Search for the cell housing the specified text and yield its (X, Y) center coordinate. 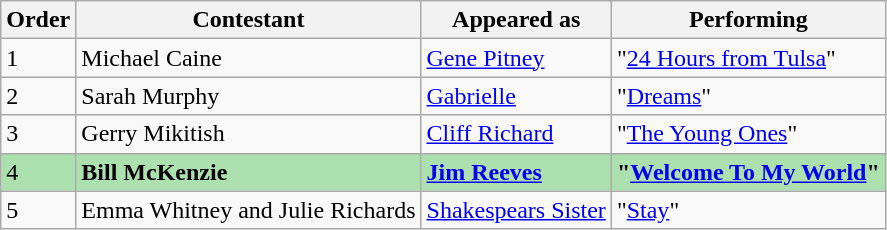
Jim Reeves (516, 172)
Appeared as (516, 20)
4 (38, 172)
Shakespears Sister (516, 210)
Cliff Richard (516, 134)
Performing (748, 20)
Bill McKenzie (248, 172)
"The Young Ones" (748, 134)
Michael Caine (248, 58)
Emma Whitney and Julie Richards (248, 210)
Gene Pitney (516, 58)
3 (38, 134)
Contestant (248, 20)
Gabrielle (516, 96)
"24 Hours from Tulsa" (748, 58)
Order (38, 20)
5 (38, 210)
"Dreams" (748, 96)
"Welcome To My World" (748, 172)
"Stay" (748, 210)
1 (38, 58)
Sarah Murphy (248, 96)
2 (38, 96)
Gerry Mikitish (248, 134)
